Determine the [x, y] coordinate at the center of the cell enclosing the given text.  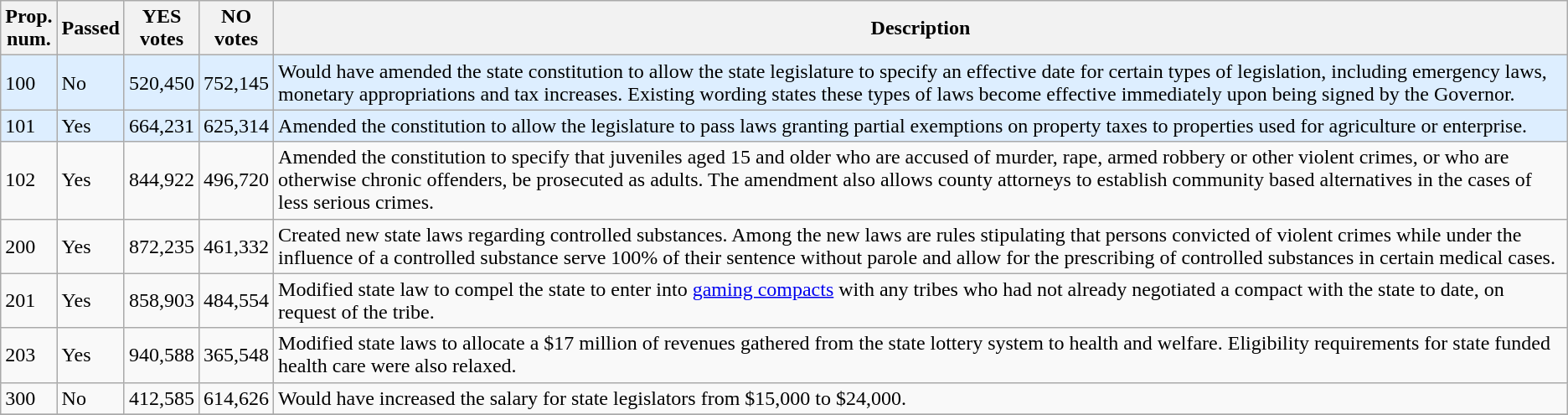
Prop.num. [28, 29]
412,585 [161, 398]
625,314 [236, 126]
102 [28, 180]
365,548 [236, 355]
496,720 [236, 180]
101 [28, 126]
614,626 [236, 398]
300 [28, 398]
Passed [90, 29]
NOvotes [236, 29]
940,588 [161, 355]
YESvotes [161, 29]
461,332 [236, 246]
200 [28, 246]
752,145 [236, 82]
484,554 [236, 300]
844,922 [161, 180]
872,235 [161, 246]
520,450 [161, 82]
203 [28, 355]
858,903 [161, 300]
Would have increased the salary for state legislators from $15,000 to $24,000. [921, 398]
100 [28, 82]
664,231 [161, 126]
Description [921, 29]
201 [28, 300]
